From the cell containing the given text, extract its center point as [x, y] coordinate. 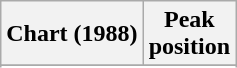
Chart (1988) [72, 34]
Peakposition [189, 34]
